Identify which cell holds the provided text, then report its [x, y] central coordinate. 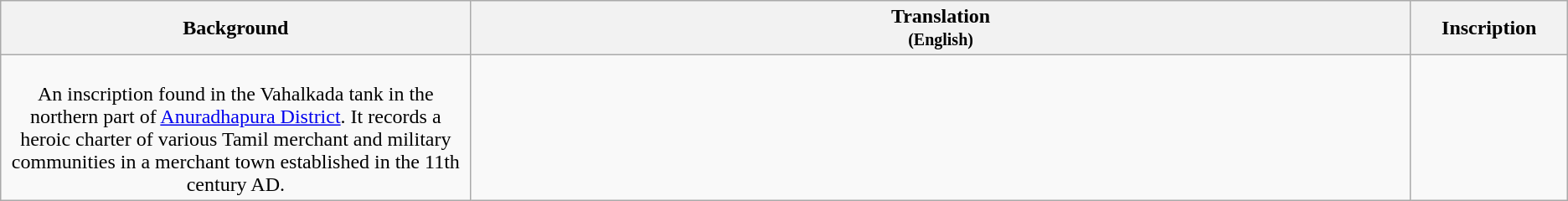
Inscription [1489, 28]
Translation(English) [941, 28]
Background [236, 28]
